Pinpoint the cell where the given text exists, returning its (x, y) midpoint coordinate. 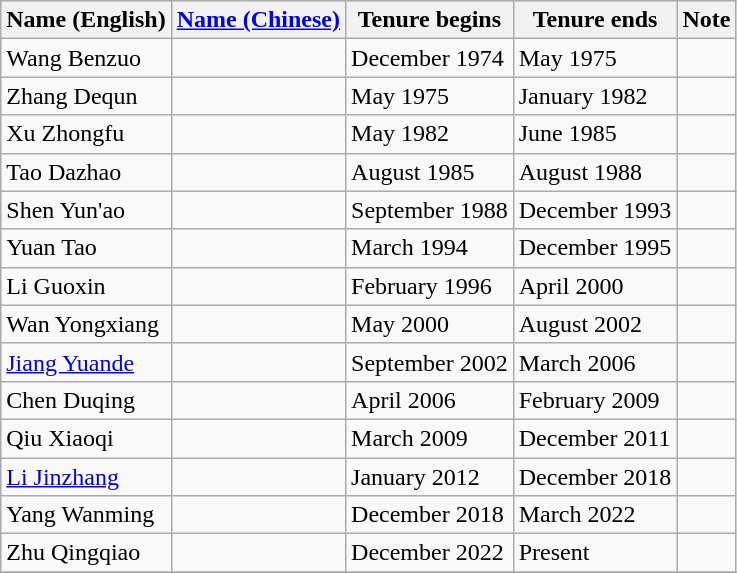
Li Guoxin (86, 286)
February 2009 (595, 400)
September 2002 (430, 362)
December 1993 (595, 210)
Shen Yun'ao (86, 210)
Jiang Yuande (86, 362)
Name (Chinese) (258, 20)
May 2000 (430, 324)
December 1974 (430, 58)
Tao Dazhao (86, 172)
April 2006 (430, 400)
September 1988 (430, 210)
January 2012 (430, 477)
March 1994 (430, 248)
December 1995 (595, 248)
Zhu Qingqiao (86, 553)
March 2006 (595, 362)
August 2002 (595, 324)
May 1982 (430, 134)
December 2011 (595, 438)
December 2022 (430, 553)
Note (706, 20)
August 1988 (595, 172)
Li Jinzhang (86, 477)
Tenure begins (430, 20)
March 2009 (430, 438)
Name (English) (86, 20)
Chen Duqing (86, 400)
Wang Benzuo (86, 58)
Wan Yongxiang (86, 324)
June 1985 (595, 134)
Qiu Xiaoqi (86, 438)
Zhang Dequn (86, 96)
April 2000 (595, 286)
Yang Wanming (86, 515)
February 1996 (430, 286)
August 1985 (430, 172)
March 2022 (595, 515)
Xu Zhongfu (86, 134)
Tenure ends (595, 20)
Present (595, 553)
Yuan Tao (86, 248)
January 1982 (595, 96)
